Identify which cell holds the provided text, then report its (X, Y) central coordinate. 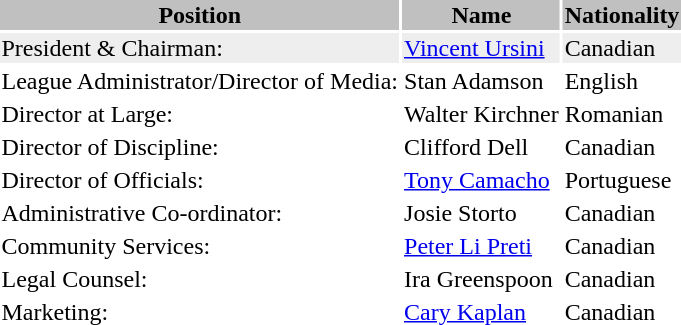
Romanian (622, 114)
Name (482, 15)
Nationality (622, 15)
League Administrator/Director of Media: (200, 81)
Vincent Ursini (482, 48)
Administrative Co-ordinator: (200, 213)
Peter Li Preti (482, 246)
English (622, 81)
Position (200, 15)
Director of Officials: (200, 180)
Ira Greenspoon (482, 279)
Community Services: (200, 246)
President & Chairman: (200, 48)
Stan Adamson (482, 81)
Director of Discipline: (200, 147)
Director at Large: (200, 114)
Tony Camacho (482, 180)
Portuguese (622, 180)
Walter Kirchner (482, 114)
Legal Counsel: (200, 279)
Clifford Dell (482, 147)
Josie Storto (482, 213)
